Locate the cell with the specified text and output its (x, y) center coordinate. 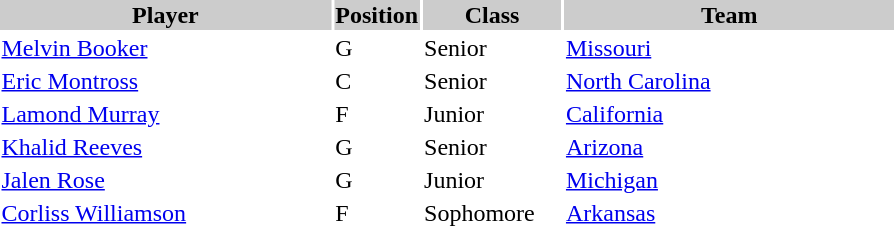
Arizona (729, 147)
Team (729, 15)
Player (166, 15)
Missouri (729, 48)
Melvin Booker (166, 48)
C (377, 81)
California (729, 114)
F (377, 114)
Position (377, 15)
Michigan (729, 180)
Jalen Rose (166, 180)
Class (492, 15)
North Carolina (729, 81)
Eric Montross (166, 81)
Khalid Reeves (166, 147)
Lamond Murray (166, 114)
